Locate the cell with the specified text and output its (x, y) center coordinate. 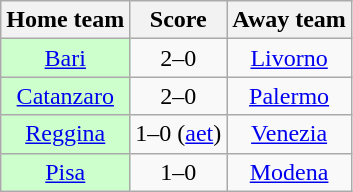
Pisa (66, 172)
Home team (66, 20)
Bari (66, 58)
Modena (290, 172)
Palermo (290, 96)
1–0 (aet) (178, 134)
Venezia (290, 134)
Score (178, 20)
1–0 (178, 172)
Catanzaro (66, 96)
Livorno (290, 58)
Reggina (66, 134)
Away team (290, 20)
